Output the [X, Y] coordinate of the center of the cell containing the given text.  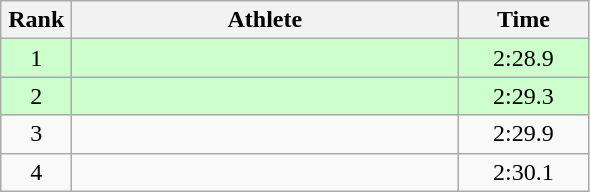
3 [36, 134]
2 [36, 96]
2:29.9 [524, 134]
Rank [36, 20]
4 [36, 172]
2:29.3 [524, 96]
Athlete [265, 20]
2:28.9 [524, 58]
1 [36, 58]
Time [524, 20]
2:30.1 [524, 172]
